Search for the cell housing the specified text and yield its [X, Y] center coordinate. 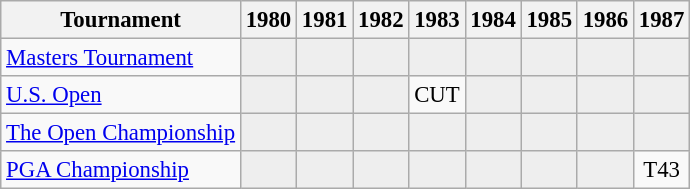
1984 [493, 20]
1987 [661, 20]
1982 [381, 20]
T43 [661, 170]
1981 [325, 20]
1983 [437, 20]
1986 [605, 20]
1980 [268, 20]
1985 [549, 20]
PGA Championship [121, 170]
CUT [437, 95]
Masters Tournament [121, 58]
The Open Championship [121, 133]
Tournament [121, 20]
U.S. Open [121, 95]
